Capture the cell that displays the provided text and extract its (x, y) central coordinate. 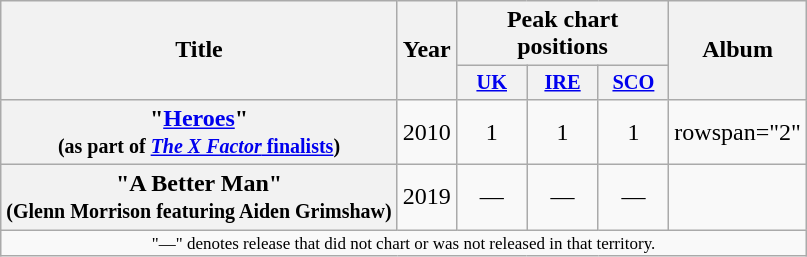
"A Better Man"(Glenn Morrison featuring Aiden Grimshaw) (199, 198)
rowspan="2" (738, 132)
IRE (562, 83)
"Heroes"(as part of The X Factor finalists) (199, 132)
SCO (634, 83)
UK (492, 83)
Year (426, 50)
Title (199, 50)
Album (738, 50)
2019 (426, 198)
"—" denotes release that did not chart or was not released in that territory. (404, 243)
2010 (426, 132)
Peak chart positions (562, 34)
